Detect which cell encompasses the target text, then output its [X, Y] center coordinate. 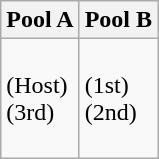
Pool B [118, 20]
(1st) (2nd) [118, 98]
(Host) (3rd) [40, 98]
Pool A [40, 20]
